Return the (X, Y) coordinate for the center point of the cell that contains the specified text.  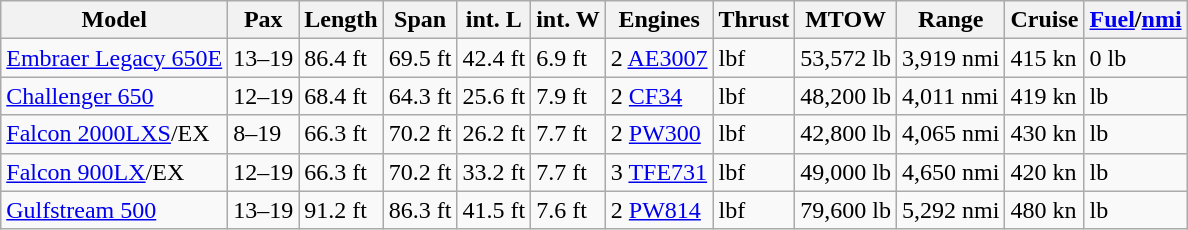
48,200 lb (846, 96)
68.4 ft (341, 96)
int. L (494, 20)
5,292 nmi (951, 210)
0 lb (1136, 58)
3,919 nmi (951, 58)
6.9 ft (568, 58)
26.2 ft (494, 134)
69.5 ft (420, 58)
53,572 lb (846, 58)
86.3 ft (420, 210)
4,011 nmi (951, 96)
int. W (568, 20)
Falcon 900LX/EX (114, 172)
64.3 ft (420, 96)
Length (341, 20)
7.6 ft (568, 210)
79,600 lb (846, 210)
419 kn (1044, 96)
2 AE3007 (659, 58)
Pax (264, 20)
Engines (659, 20)
42,800 lb (846, 134)
Span (420, 20)
Range (951, 20)
7.9 ft (568, 96)
480 kn (1044, 210)
25.6 ft (494, 96)
41.5 ft (494, 210)
2 CF34 (659, 96)
Falcon 2000LXS/EX (114, 134)
33.2 ft (494, 172)
Embraer Legacy 650E (114, 58)
Model (114, 20)
Cruise (1044, 20)
MTOW (846, 20)
4,650 nmi (951, 172)
Thrust (754, 20)
49,000 lb (846, 172)
420 kn (1044, 172)
415 kn (1044, 58)
2 PW300 (659, 134)
3 TFE731 (659, 172)
8–19 (264, 134)
430 kn (1044, 134)
42.4 ft (494, 58)
Gulfstream 500 (114, 210)
91.2 ft (341, 210)
Challenger 650 (114, 96)
Fuel/nmi (1136, 20)
86.4 ft (341, 58)
4,065 nmi (951, 134)
2 PW814 (659, 210)
